Determine the (x, y) coordinate at the center of the cell enclosing the given text.  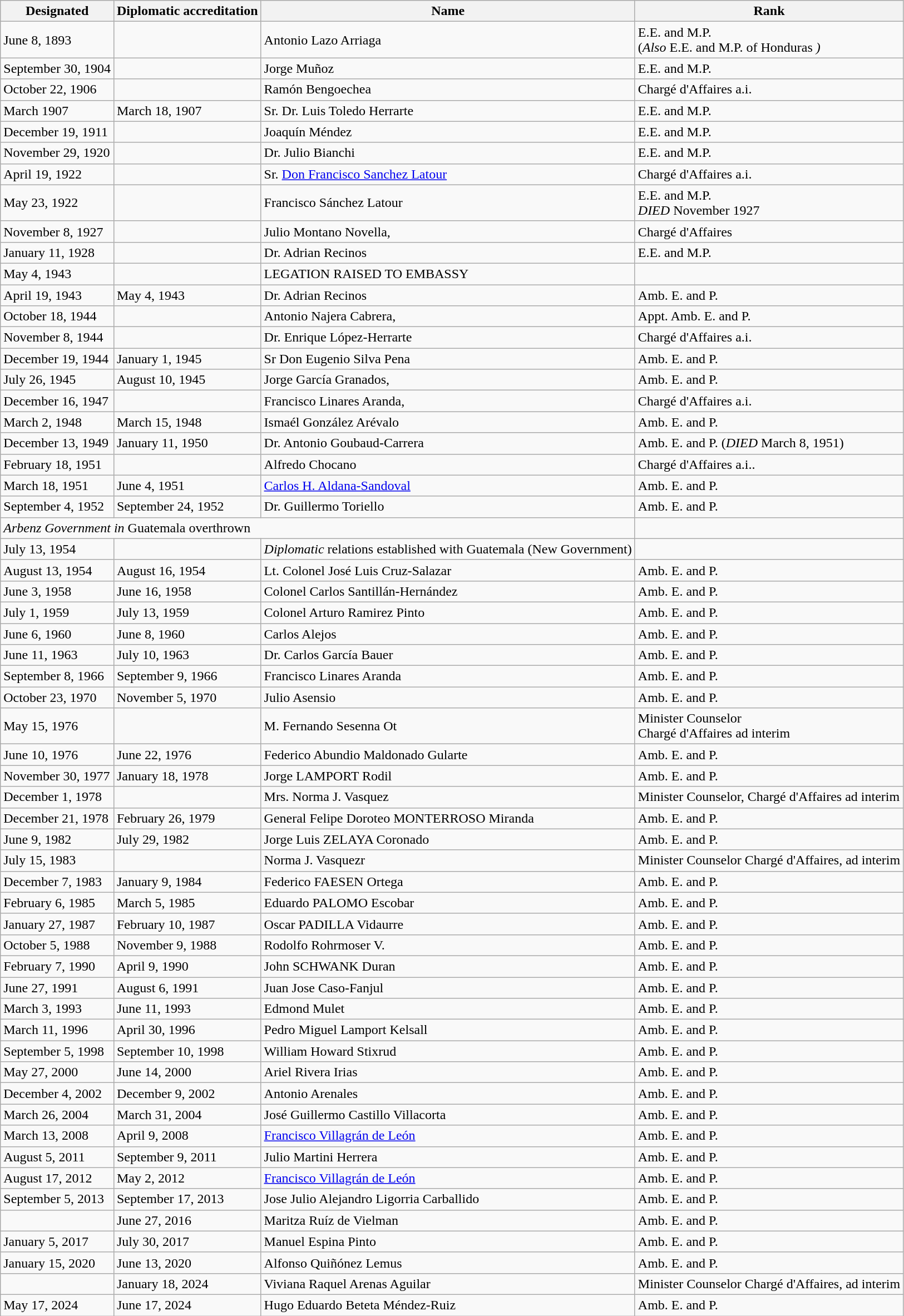
Rank (769, 11)
Dr. Guillermo Toriello (448, 507)
E.E. and M.P.(Also E.E. and M.P. of Honduras ) (769, 40)
September 17, 2013 (187, 1199)
Federico FAESEN Ortega (448, 882)
LEGATION RAISED TO EMBASSY (448, 274)
Julio Montano Novella, (448, 231)
Jose Julio Alejandro Ligorria Carballido (448, 1199)
Francisco Linares Aranda, (448, 401)
Antonio Lazo Arriaga (448, 40)
November 29, 1920 (57, 153)
Name (448, 11)
November 8, 1927 (57, 231)
August 16, 1954 (187, 570)
Ariel Rivera Irias (448, 1072)
Diplomatic accreditation (187, 11)
October 22, 1906 (57, 90)
September 5, 1998 (57, 1051)
Rodolfo Rohrmoser V. (448, 945)
Ramón Bengoechea (448, 90)
April 30, 1996 (187, 1030)
September 4, 1952 (57, 507)
Joaquín Méndez (448, 132)
December 4, 2002 (57, 1094)
February 6, 1985 (57, 903)
Maritza Ruíz de Vielman (448, 1220)
June 14, 2000 (187, 1072)
Antonio Najera Cabrera, (448, 316)
June 8, 1960 (187, 634)
May 27, 2000 (57, 1072)
General Felipe Doroteo MONTERROSO Miranda (448, 818)
July 1, 1959 (57, 612)
July 29, 1982 (187, 839)
February 26, 1979 (187, 818)
May 2, 2012 (187, 1178)
Jorge Luis ZELAYA Coronado (448, 839)
March 1907 (57, 111)
September 9, 2011 (187, 1157)
January 11, 1928 (57, 253)
July 10, 1963 (187, 655)
Arbenz Government in Guatemala overthrown (318, 528)
Lt. Colonel José Luis Cruz-Salazar (448, 570)
June 9, 1982 (57, 839)
June 17, 2024 (187, 1305)
December 7, 1983 (57, 882)
March 3, 1993 (57, 1009)
August 13, 1954 (57, 570)
October 18, 1944 (57, 316)
June 3, 1958 (57, 591)
Jorge Muñoz (448, 68)
Sr. Don Francisco Sanchez Latour (448, 174)
March 5, 1985 (187, 903)
March 11, 1996 (57, 1030)
Julio Martini Herrera (448, 1157)
Minister Counselor, Chargé d'Affaires ad interim (769, 797)
Eduardo PALOMO Escobar (448, 903)
Federico Abundio Maldonado Gularte (448, 755)
May 15, 1976 (57, 726)
February 7, 1990 (57, 966)
July 13, 1954 (57, 549)
January 11, 1950 (187, 443)
March 2, 1948 (57, 422)
May 17, 2024 (57, 1305)
Dr. Antonio Goubaud-Carrera (448, 443)
August 5, 2011 (57, 1157)
November 30, 1977 (57, 776)
December 19, 1911 (57, 132)
September 24, 1952 (187, 507)
Designated (57, 11)
March 31, 2004 (187, 1115)
Dr. Carlos García Bauer (448, 655)
June 27, 1991 (57, 987)
April 9, 1990 (187, 966)
June 10, 1976 (57, 755)
June 11, 1993 (187, 1009)
May 23, 1922 (57, 202)
July 30, 2017 (187, 1241)
November 9, 1988 (187, 945)
Amb. E. and P. (DIED March 8, 1951) (769, 443)
Francisco Linares Aranda (448, 676)
November 8, 1944 (57, 338)
March 26, 2004 (57, 1115)
August 10, 1945 (187, 380)
M. Fernando Sesenna Ot (448, 726)
January 5, 2017 (57, 1241)
William Howard Stixrud (448, 1051)
Antonio Arenales (448, 1094)
Dr. Enrique López-Herrarte (448, 338)
Viviana Raquel Arenas Aguilar (448, 1284)
Colonel Carlos Santillán-Hernández (448, 591)
July 13, 1959 (187, 612)
Manuel Espina Pinto (448, 1241)
January 27, 1987 (57, 924)
June 13, 2020 (187, 1263)
December 13, 1949 (57, 443)
Minister CounselorChargé d'Affaires ad interim (769, 726)
Pedro Miguel Lamport Kelsall (448, 1030)
January 9, 1984 (187, 882)
Sr. Dr. Luis Toledo Herrarte (448, 111)
March 13, 2008 (57, 1136)
Norma J. Vasquezr (448, 860)
Alfonso Quiñónez Lemus (448, 1263)
John SCHWANK Duran (448, 966)
December 9, 2002 (187, 1094)
Jorge García Granados, (448, 380)
Julio Asensio (448, 697)
Dr. Julio Bianchi (448, 153)
March 15, 1948 (187, 422)
Mrs. Norma J. Vasquez (448, 797)
January 18, 2024 (187, 1284)
January 1, 1945 (187, 359)
December 16, 1947 (57, 401)
Carlos Alejos (448, 634)
August 17, 2012 (57, 1178)
January 18, 1978 (187, 776)
Alfredo Chocano (448, 464)
April 19, 1943 (57, 295)
Francisco Sánchez Latour (448, 202)
June 22, 1976 (187, 755)
April 9, 2008 (187, 1136)
Juan Jose Caso-Fanjul (448, 987)
Chargé d'Affaires a.i.. (769, 464)
July 26, 1945 (57, 380)
Sr Don Eugenio Silva Pena (448, 359)
July 15, 1983 (57, 860)
September 9, 1966 (187, 676)
December 1, 1978 (57, 797)
February 10, 1987 (187, 924)
September 8, 1966 (57, 676)
March 18, 1951 (57, 486)
January 15, 2020 (57, 1263)
June 8, 1893 (57, 40)
Carlos H. Aldana-Sandoval (448, 486)
Colonel Arturo Ramirez Pinto (448, 612)
Jorge LAMPORT Rodil (448, 776)
September 30, 1904 (57, 68)
August 6, 1991 (187, 987)
Hugo Eduardo Beteta Méndez-Ruiz (448, 1305)
December 19, 1944 (57, 359)
September 5, 2013 (57, 1199)
June 11, 1963 (57, 655)
June 4, 1951 (187, 486)
June 16, 1958 (187, 591)
Diplomatic relations established with Guatemala (New Government) (448, 549)
December 21, 1978 (57, 818)
October 23, 1970 (57, 697)
Appt. Amb. E. and P. (769, 316)
October 5, 1988 (57, 945)
February 18, 1951 (57, 464)
April 19, 1922 (57, 174)
November 5, 1970 (187, 697)
E.E. and M.P.DIED November 1927 (769, 202)
September 10, 1998 (187, 1051)
Ismaél González Arévalo (448, 422)
June 6, 1960 (57, 634)
March 18, 1907 (187, 111)
Chargé d'Affaires (769, 231)
Oscar PADILLA Vidaurre (448, 924)
June 27, 2016 (187, 1220)
Edmond Mulet (448, 1009)
José Guillermo Castillo Villacorta (448, 1115)
